Detect which cell encompasses the target text, then output its (X, Y) center coordinate. 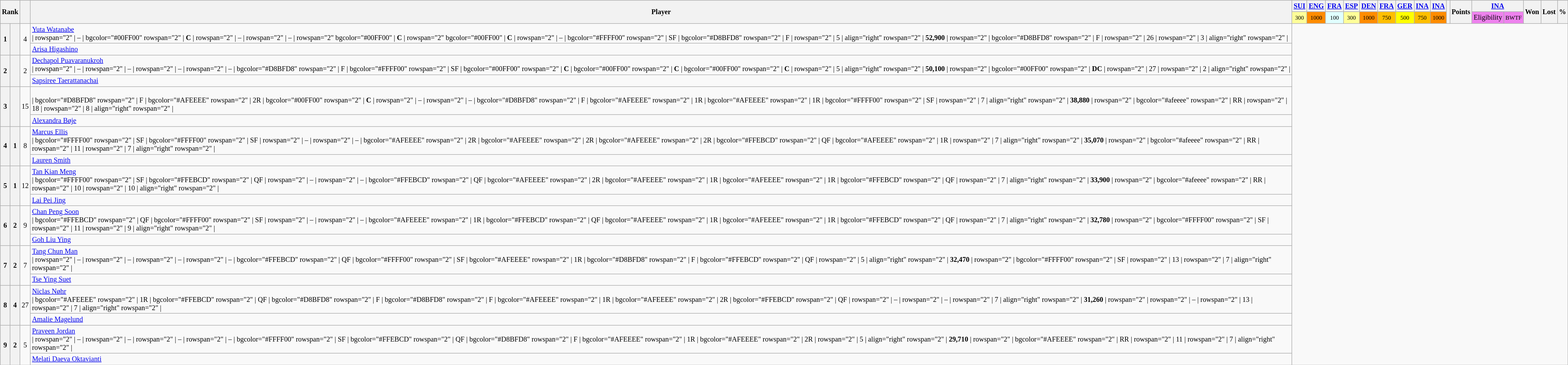
Melati Daeva Oktavianti (661, 359)
500 (1405, 18)
Lauren Smith (661, 160)
15 (25, 106)
Tse Ying Suet (661, 279)
6 (6, 226)
Lai Pei Jing (661, 200)
Lost (1549, 12)
Alexandra Bøje (661, 120)
Player (661, 12)
12 (25, 186)
GER (1405, 6)
27 (25, 305)
ESP (1351, 6)
Amalie Magelund (661, 319)
SUI (1299, 6)
DEN (1368, 6)
3 (6, 106)
Goh Liu Ying (661, 240)
BWTF (1514, 18)
Points (1461, 12)
Rank (10, 12)
% (1562, 12)
ENG (1316, 6)
Arisa Higashino (661, 49)
Eligibility (1488, 18)
Won (1532, 12)
100 (1335, 18)
Sapsiree Taerattanachai (661, 81)
